From the cell containing the given text, extract its center point as [X, Y] coordinate. 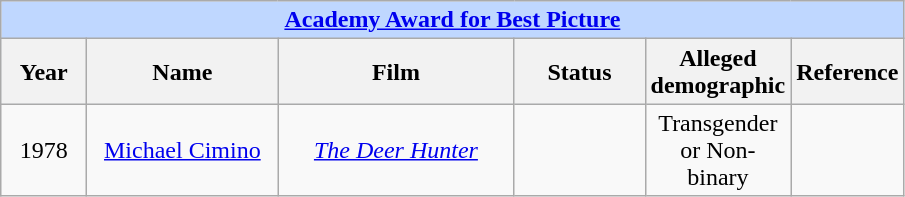
Reference [848, 72]
Michael Cimino [182, 150]
Film [396, 72]
Alleged demographic [718, 72]
Status [580, 72]
Year [44, 72]
Name [182, 72]
The Deer Hunter [396, 150]
1978 [44, 150]
Transgender or Non-binary [718, 150]
Academy Award for Best Picture [452, 20]
